Return the (X, Y) coordinate for the center point of the cell that contains the specified text.  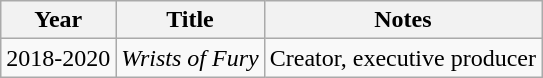
Creator, executive producer (402, 58)
2018-2020 (58, 58)
Year (58, 20)
Title (190, 20)
Notes (402, 20)
Wrists of Fury (190, 58)
